Search for the cell housing the specified text and yield its [X, Y] center coordinate. 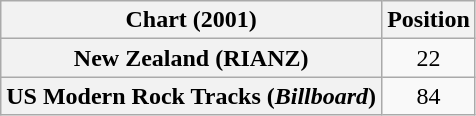
Position [429, 20]
84 [429, 96]
US Modern Rock Tracks (Billboard) [192, 96]
Chart (2001) [192, 20]
New Zealand (RIANZ) [192, 58]
22 [429, 58]
